Scan for the cell matching the given text and deliver its [x, y] coordinate at center. 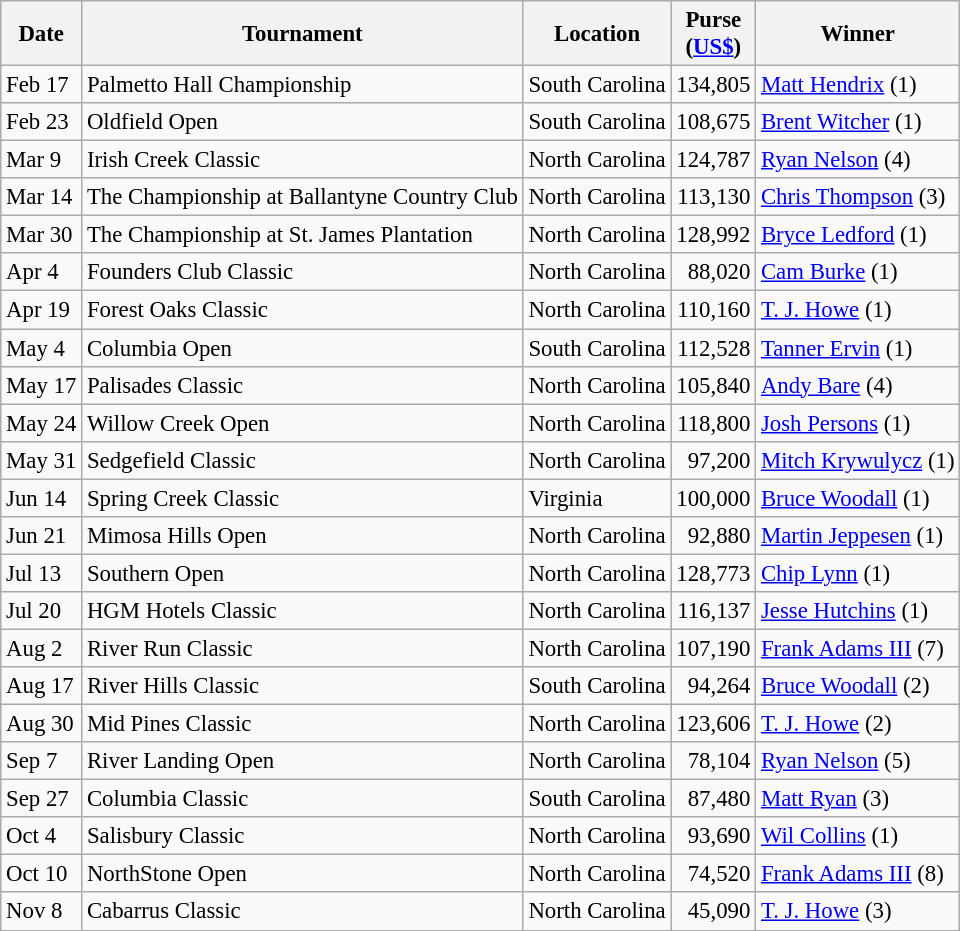
Apr 19 [42, 310]
T. J. Howe (3) [858, 912]
Jul 13 [42, 573]
Purse(US$) [714, 34]
108,675 [714, 122]
Brent Witcher (1) [858, 122]
Bruce Woodall (1) [858, 498]
Apr 4 [42, 273]
May 24 [42, 423]
92,880 [714, 536]
Matt Hendrix (1) [858, 85]
105,840 [714, 385]
Mar 9 [42, 160]
Aug 17 [42, 686]
124,787 [714, 160]
Ryan Nelson (4) [858, 160]
Cam Burke (1) [858, 273]
The Championship at Ballantyne Country Club [302, 197]
Tournament [302, 34]
Chip Lynn (1) [858, 573]
River Hills Classic [302, 686]
107,190 [714, 648]
Bruce Woodall (2) [858, 686]
May 31 [42, 460]
T. J. Howe (2) [858, 724]
Frank Adams III (8) [858, 874]
78,104 [714, 761]
River Run Classic [302, 648]
Location [597, 34]
Founders Club Classic [302, 273]
Oldfield Open [302, 122]
Sedgefield Classic [302, 460]
94,264 [714, 686]
97,200 [714, 460]
The Championship at St. James Plantation [302, 235]
Frank Adams III (7) [858, 648]
Irish Creek Classic [302, 160]
Palmetto Hall Championship [302, 85]
118,800 [714, 423]
Bryce Ledford (1) [858, 235]
74,520 [714, 874]
Spring Creek Classic [302, 498]
May 17 [42, 385]
Mid Pines Classic [302, 724]
Oct 10 [42, 874]
128,773 [714, 573]
Martin Jeppesen (1) [858, 536]
Columbia Classic [302, 799]
87,480 [714, 799]
Jul 20 [42, 611]
128,992 [714, 235]
Chris Thompson (3) [858, 197]
Columbia Open [302, 348]
Cabarrus Classic [302, 912]
123,606 [714, 724]
Oct 4 [42, 836]
Palisades Classic [302, 385]
Mitch Krywulycz (1) [858, 460]
Jun 21 [42, 536]
Date [42, 34]
45,090 [714, 912]
Mar 14 [42, 197]
Jun 14 [42, 498]
Ryan Nelson (5) [858, 761]
Tanner Ervin (1) [858, 348]
Aug 2 [42, 648]
T. J. Howe (1) [858, 310]
Virginia [597, 498]
Andy Bare (4) [858, 385]
113,130 [714, 197]
NorthStone Open [302, 874]
88,020 [714, 273]
Feb 17 [42, 85]
Winner [858, 34]
100,000 [714, 498]
Wil Collins (1) [858, 836]
134,805 [714, 85]
Southern Open [302, 573]
116,137 [714, 611]
HGM Hotels Classic [302, 611]
Sep 27 [42, 799]
River Landing Open [302, 761]
Mimosa Hills Open [302, 536]
Jesse Hutchins (1) [858, 611]
Feb 23 [42, 122]
110,160 [714, 310]
May 4 [42, 348]
Sep 7 [42, 761]
Nov 8 [42, 912]
Forest Oaks Classic [302, 310]
Mar 30 [42, 235]
Josh Persons (1) [858, 423]
112,528 [714, 348]
Willow Creek Open [302, 423]
Salisbury Classic [302, 836]
93,690 [714, 836]
Matt Ryan (3) [858, 799]
Aug 30 [42, 724]
